Extract the [x, y] coordinate from the center of the cell holding the provided text.  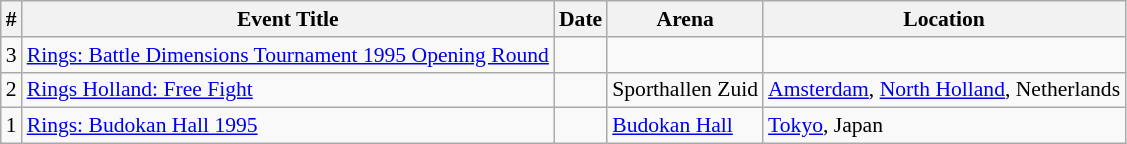
Rings: Budokan Hall 1995 [288, 126]
2 [12, 90]
Rings: Battle Dimensions Tournament 1995 Opening Round [288, 55]
Location [944, 19]
# [12, 19]
Budokan Hall [685, 126]
Amsterdam, North Holland, Netherlands [944, 90]
Date [580, 19]
1 [12, 126]
Rings Holland: Free Fight [288, 90]
Tokyo, Japan [944, 126]
Event Title [288, 19]
Sporthallen Zuid [685, 90]
Arena [685, 19]
3 [12, 55]
